For the text-containing cell, return its midpoint in [X, Y] coordinate format. 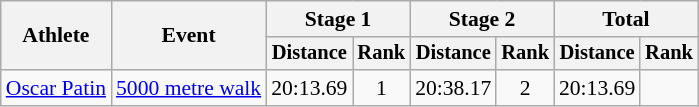
Event [188, 36]
Stage 1 [338, 19]
Athlete [56, 36]
1 [381, 88]
5000 metre walk [188, 88]
Total [626, 19]
Stage 2 [482, 19]
Oscar Patin [56, 88]
2 [525, 88]
20:38.17 [453, 88]
